From the cell containing the given text, extract its center point as (x, y) coordinate. 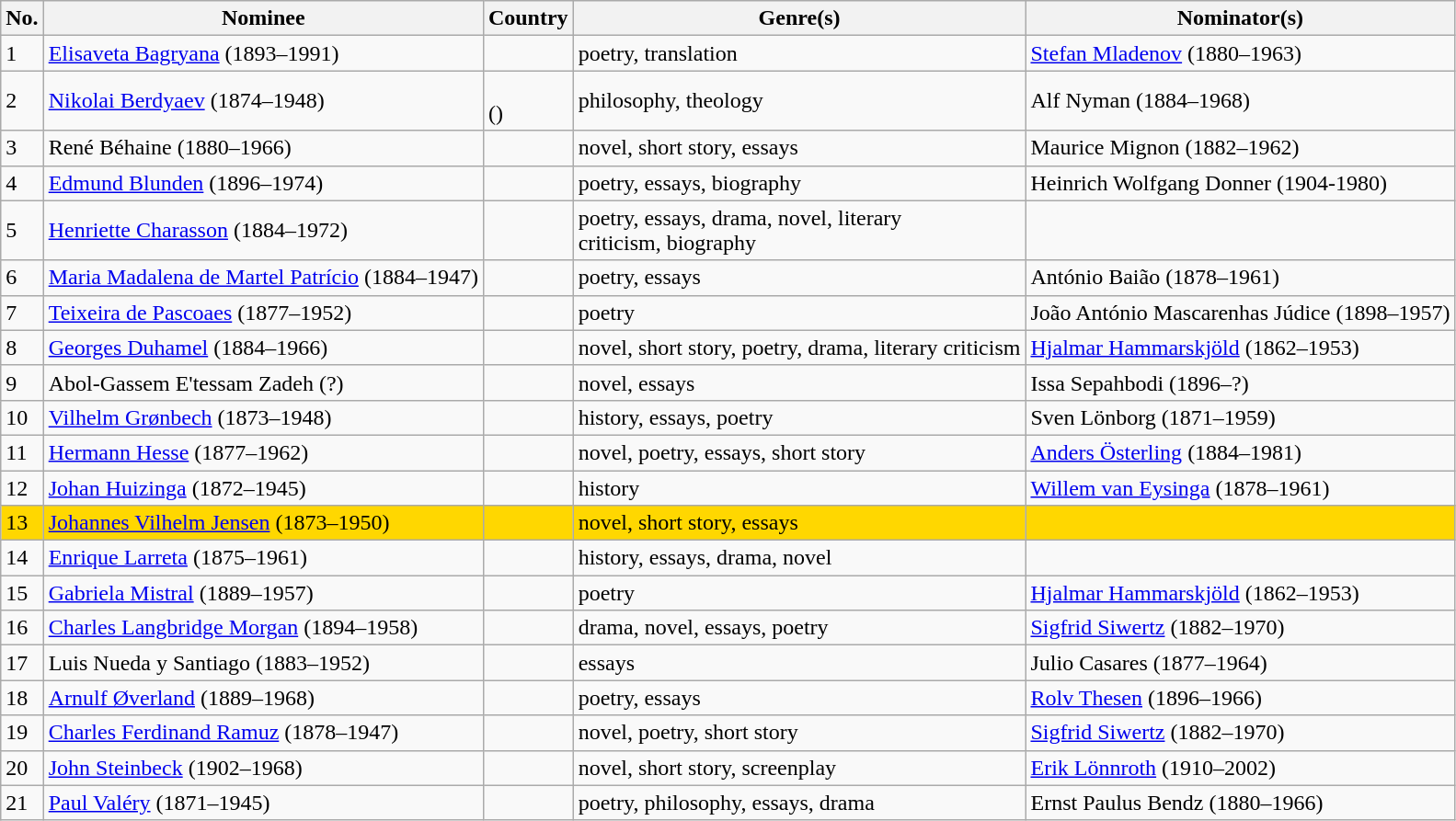
1 (22, 53)
novel, short story, screenplay (799, 768)
16 (22, 628)
Arnulf Øverland (1889–1968) (263, 698)
21 (22, 803)
Alf Nyman (1884–1968) (1240, 101)
Charles Ferdinand Ramuz (1878–1947) (263, 733)
5 (22, 230)
poetry, essays, biography (799, 183)
Issa Sepahbodi (1896–?) (1240, 382)
Maurice Mignon (1882–1962) (1240, 148)
John Steinbeck (1902–1968) (263, 768)
Sven Lönborg (1871–1959) (1240, 417)
9 (22, 382)
Elisaveta Bagryana (1893–1991) (263, 53)
poetry, translation (799, 53)
19 (22, 733)
novel, poetry, short story (799, 733)
4 (22, 183)
Heinrich Wolfgang Donner (1904-1980) (1240, 183)
6 (22, 278)
2 (22, 101)
Henriette Charasson (1884–1972) (263, 230)
António Baião (1878–1961) (1240, 278)
12 (22, 488)
philosophy, theology (799, 101)
Nominee (263, 18)
novel, poetry, essays, short story (799, 452)
Edmund Blunden (1896–1974) (263, 183)
Hermann Hesse (1877–1962) (263, 452)
Johan Huizinga (1872–1945) (263, 488)
13 (22, 523)
Nominator(s) (1240, 18)
Georges Duhamel (1884–1966) (263, 348)
history, essays, poetry (799, 417)
novel, short story, poetry, drama, literary criticism (799, 348)
Enrique Larreta (1875–1961) (263, 558)
Maria Madalena de Martel Patrício (1884–1947) (263, 278)
Vilhelm Grønbech (1873–1948) (263, 417)
15 (22, 593)
10 (22, 417)
Rolv Thesen (1896–1966) (1240, 698)
history (799, 488)
Genre(s) (799, 18)
Charles Langbridge Morgan (1894–1958) (263, 628)
drama, novel, essays, poetry (799, 628)
Ernst Paulus Bendz (1880–1966) (1240, 803)
novel, essays (799, 382)
essays (799, 663)
20 (22, 768)
Nikolai Berdyaev (1874–1948) (263, 101)
8 (22, 348)
history, essays, drama, novel (799, 558)
Teixeira de Pascoaes (1877–1952) (263, 313)
Julio Casares (1877–1964) (1240, 663)
14 (22, 558)
17 (22, 663)
poetry, essays, drama, novel, literary criticism, biography (799, 230)
11 (22, 452)
No. (22, 18)
3 (22, 148)
Erik Lönnroth (1910–2002) (1240, 768)
René Béhaine (1880–1966) (263, 148)
Gabriela Mistral (1889–1957) (263, 593)
Country (528, 18)
Paul Valéry (1871–1945) (263, 803)
() (528, 101)
Anders Österling (1884–1981) (1240, 452)
poetry, philosophy, essays, drama (799, 803)
Abol-Gassem E'tessam Zadeh (?) (263, 382)
Johannes Vilhelm Jensen (1873–1950) (263, 523)
Willem van Eysinga (1878–1961) (1240, 488)
Stefan Mladenov (1880–1963) (1240, 53)
7 (22, 313)
18 (22, 698)
João António Mascarenhas Júdice (1898–1957) (1240, 313)
Luis Nueda y Santiago (1883–1952) (263, 663)
